Find where the given text appears and provide that cell's center as [x, y] coordinate. 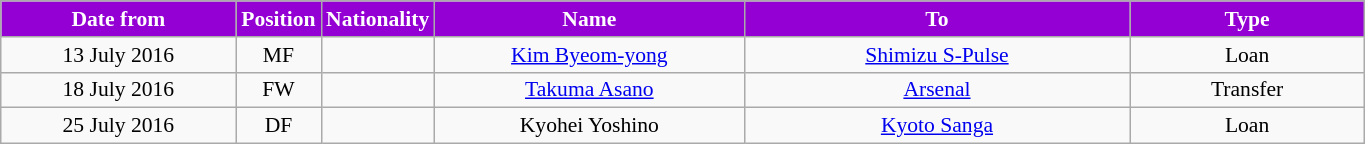
18 July 2016 [118, 90]
25 July 2016 [118, 126]
To [936, 19]
FW [278, 90]
Date from [118, 19]
Takuma Asano [589, 90]
Arsenal [936, 90]
Position [278, 19]
Shimizu S-Pulse [936, 55]
Kyoto Sanga [936, 126]
MF [278, 55]
Name [589, 19]
DF [278, 126]
Kyohei Yoshino [589, 126]
Nationality [378, 19]
13 July 2016 [118, 55]
Type [1248, 19]
Transfer [1248, 90]
Kim Byeom-yong [589, 55]
